Return the [X, Y] coordinate for the center point of the cell that contains the specified text.  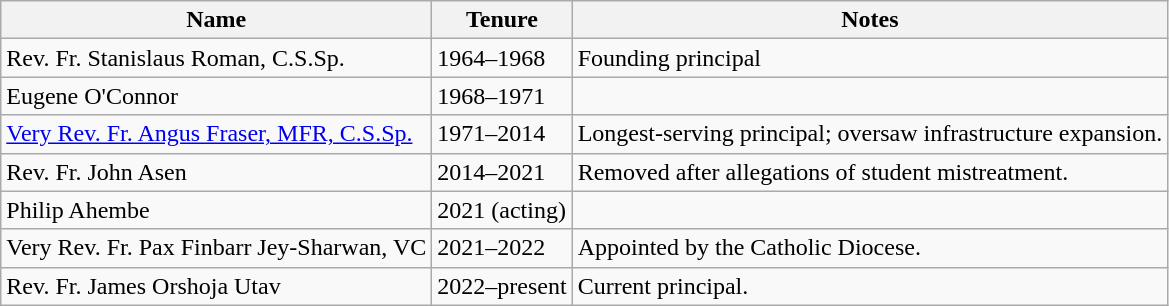
Tenure [502, 20]
2021 (acting) [502, 210]
Rev. Fr. John Asen [216, 172]
Longest-serving principal; oversaw infrastructure expansion. [870, 134]
Founding principal [870, 58]
1971–2014 [502, 134]
Current principal. [870, 286]
1964–1968 [502, 58]
Rev. Fr. Stanislaus Roman, C.S.Sp. [216, 58]
Very Rev. Fr. Pax Finbarr Jey-Sharwan, VC [216, 248]
2022–present [502, 286]
Eugene O'Connor [216, 96]
2021–2022 [502, 248]
2014–2021 [502, 172]
Notes [870, 20]
Rev. Fr. James Orshoja Utav [216, 286]
1968–1971 [502, 96]
Removed after allegations of student mistreatment. [870, 172]
Name [216, 20]
Philip Ahembe [216, 210]
Appointed by the Catholic Diocese. [870, 248]
Very Rev. Fr. Angus Fraser, MFR, C.S.Sp. [216, 134]
